Detect which cell encompasses the target text, then output its (x, y) center coordinate. 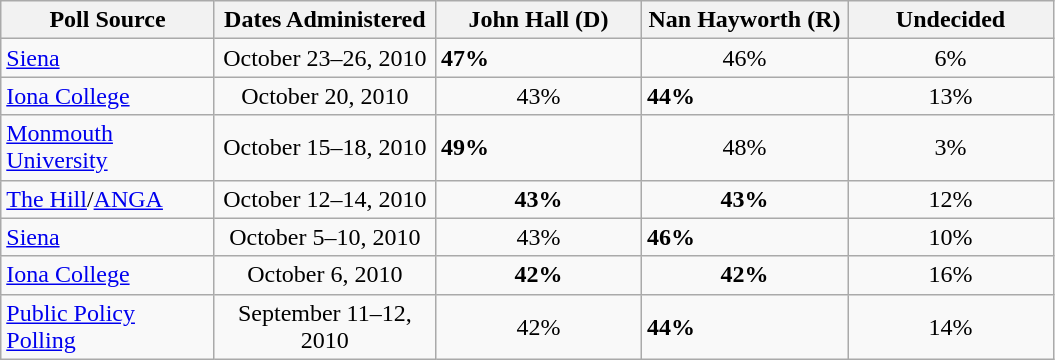
12% (951, 199)
Dates Administered (324, 20)
3% (951, 148)
16% (951, 275)
October 5–10, 2010 (324, 237)
October 6, 2010 (324, 275)
10% (951, 237)
13% (951, 96)
September 11–12, 2010 (324, 326)
Nan Hayworth (R) (744, 20)
48% (744, 148)
Public Policy Polling (108, 326)
October 15–18, 2010 (324, 148)
John Hall (D) (538, 20)
Monmouth University (108, 148)
October 12–14, 2010 (324, 199)
14% (951, 326)
Poll Source (108, 20)
October 23–26, 2010 (324, 58)
49% (538, 148)
6% (951, 58)
47% (538, 58)
Undecided (951, 20)
October 20, 2010 (324, 96)
The Hill/ANGA (108, 199)
